Extract the [X, Y] coordinate from the center of the cell holding the provided text.  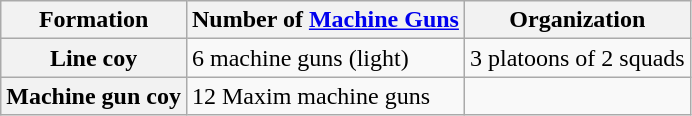
Machine gun coy [94, 96]
Line coy [94, 58]
12 Maxim machine guns [325, 96]
Number of Machine Guns [325, 20]
3 platoons of 2 squads [577, 58]
Organization [577, 20]
6 machine guns (light) [325, 58]
Formation [94, 20]
